For the text-containing cell, return its midpoint in [x, y] coordinate format. 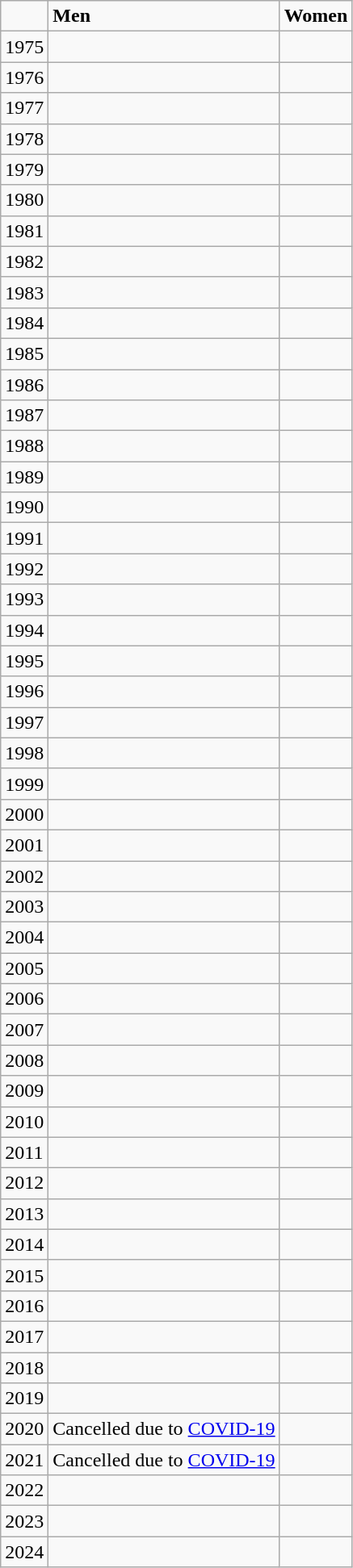
2005 [24, 968]
2019 [24, 1399]
2017 [24, 1336]
2001 [24, 845]
1975 [24, 47]
2002 [24, 876]
2024 [24, 1552]
1987 [24, 416]
1996 [24, 692]
1980 [24, 200]
2013 [24, 1214]
1992 [24, 569]
2020 [24, 1429]
2015 [24, 1275]
2009 [24, 1091]
1997 [24, 722]
Women [316, 16]
2021 [24, 1460]
2007 [24, 1030]
2012 [24, 1183]
1998 [24, 753]
1985 [24, 353]
2022 [24, 1491]
2016 [24, 1306]
2000 [24, 814]
Men [164, 16]
1990 [24, 508]
1984 [24, 323]
2014 [24, 1244]
1986 [24, 385]
2008 [24, 1060]
1993 [24, 600]
2006 [24, 999]
1983 [24, 292]
1977 [24, 108]
1995 [24, 661]
1999 [24, 784]
2010 [24, 1122]
1982 [24, 261]
1981 [24, 231]
2023 [24, 1521]
1991 [24, 538]
1994 [24, 630]
1988 [24, 446]
2011 [24, 1152]
2003 [24, 907]
1976 [24, 77]
2004 [24, 938]
1979 [24, 169]
1989 [24, 477]
2018 [24, 1368]
1978 [24, 139]
